Return the (X, Y) coordinate for the center point of the cell that contains the specified text.  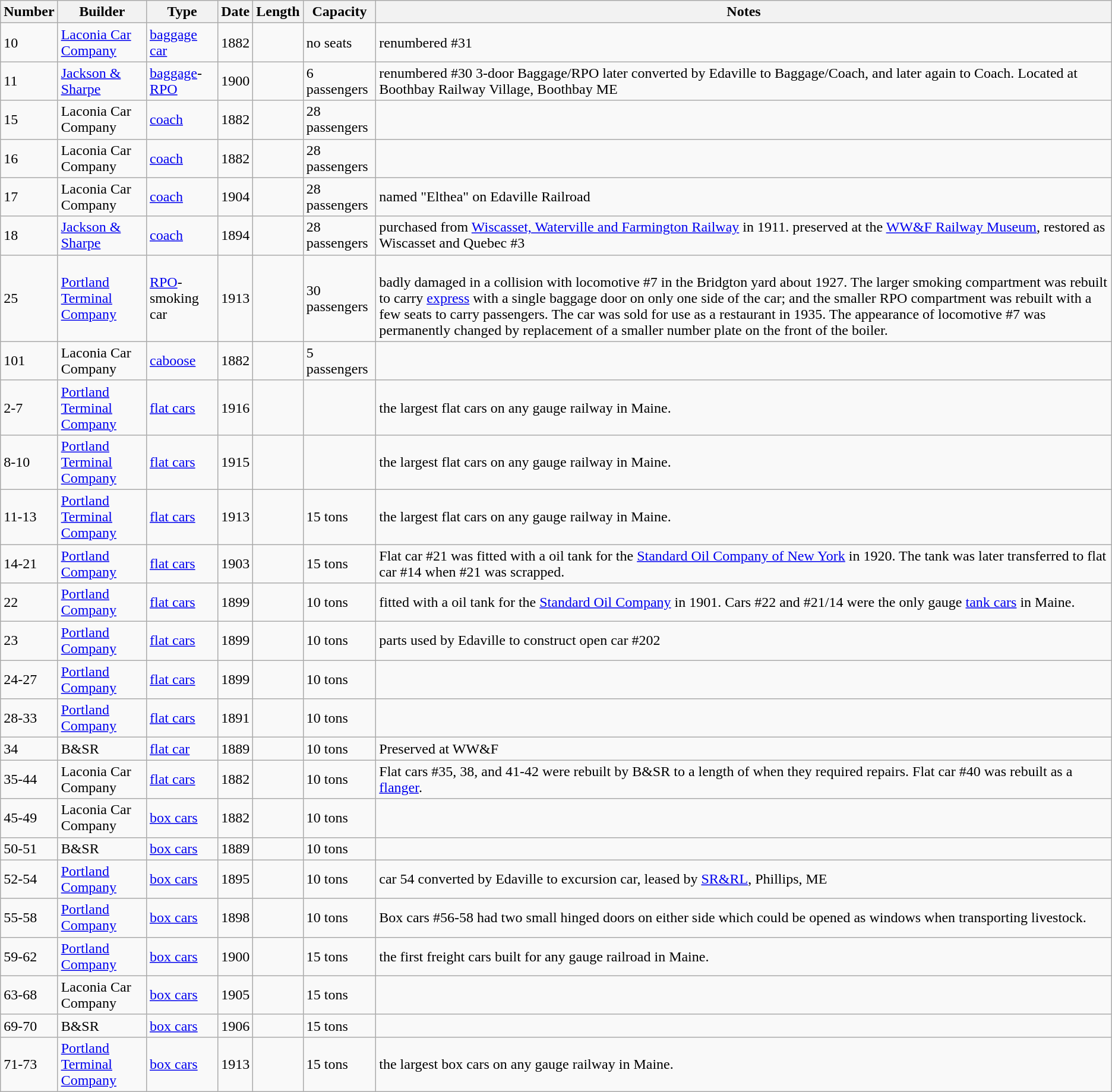
25 (29, 298)
the largest box cars on any gauge railway in Maine. (744, 1064)
18 (29, 235)
69-70 (29, 1025)
23 (29, 641)
1915 (235, 462)
6 passengers (340, 81)
45-49 (29, 818)
101 (29, 361)
Type (182, 12)
caboose (182, 361)
16 (29, 158)
10 (29, 43)
35-44 (29, 779)
17 (29, 197)
baggage car (182, 43)
baggage-RPO (182, 81)
RPO-smoking car (182, 298)
1905 (235, 995)
8-10 (29, 462)
63-68 (29, 995)
15 (29, 120)
fitted with a oil tank for the Standard Oil Company in 1901. Cars #22 and #21/14 were the only gauge tank cars in Maine. (744, 602)
Flat cars #35, 38, and 41-42 were rebuilt by B&SR to a length of when they required repairs. Flat car #40 was rebuilt as a flanger. (744, 779)
34 (29, 749)
1895 (235, 879)
1904 (235, 197)
1906 (235, 1025)
71-73 (29, 1064)
14-21 (29, 563)
the first freight cars built for any gauge railroad in Maine. (744, 956)
Preserved at WW&F (744, 749)
purchased from Wiscasset, Waterville and Farmington Railway in 1911. preserved at the WW&F Railway Museum, restored as Wiscasset and Quebec #3 (744, 235)
1903 (235, 563)
1894 (235, 235)
Date (235, 12)
1898 (235, 918)
55-58 (29, 918)
59-62 (29, 956)
no seats (340, 43)
28-33 (29, 718)
Length (278, 12)
11 (29, 81)
Number (29, 12)
22 (29, 602)
named "Elthea" on Edaville Railroad (744, 197)
renumbered #31 (744, 43)
50-51 (29, 849)
52-54 (29, 879)
30 passengers (340, 298)
parts used by Edaville to construct open car #202 (744, 641)
flat car (182, 749)
car 54 converted by Edaville to excursion car, leased by SR&RL, Phillips, ME (744, 879)
Capacity (340, 12)
24-27 (29, 679)
Notes (744, 12)
2-7 (29, 407)
Box cars #56-58 had two small hinged doors on either side which could be opened as windows when transporting livestock. (744, 918)
1916 (235, 407)
5 passengers (340, 361)
11-13 (29, 517)
Builder (102, 12)
1891 (235, 718)
